Determine the [x, y] coordinate at the center of the cell enclosing the given text.  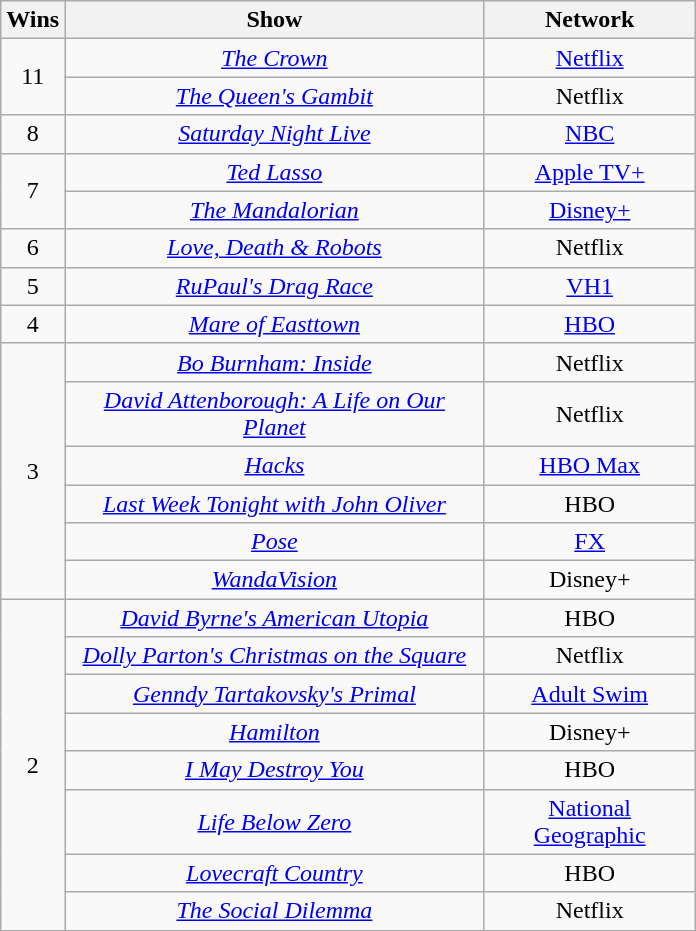
Hacks [274, 465]
11 [33, 77]
Wins [33, 20]
The Social Dilemma [274, 911]
2 [33, 765]
Lovecraft Country [274, 873]
HBO Max [590, 465]
The Queen's Gambit [274, 96]
Love, Death & Robots [274, 248]
Genndy Tartakovsky's Primal [274, 694]
RuPaul's Drag Race [274, 286]
Network [590, 20]
8 [33, 134]
4 [33, 324]
7 [33, 191]
The Mandalorian [274, 210]
Show [274, 20]
National Geographic [590, 822]
Bo Burnham: Inside [274, 362]
Hamilton [274, 732]
Dolly Parton's Christmas on the Square [274, 656]
I May Destroy You [274, 770]
Adult Swim [590, 694]
WandaVision [274, 580]
3 [33, 470]
David Byrne's American Utopia [274, 618]
VH1 [590, 286]
FX [590, 542]
Pose [274, 542]
NBC [590, 134]
Mare of Easttown [274, 324]
Life Below Zero [274, 822]
David Attenborough: A Life on Our Planet [274, 414]
The Crown [274, 58]
Ted Lasso [274, 172]
Last Week Tonight with John Oliver [274, 503]
6 [33, 248]
Saturday Night Live [274, 134]
5 [33, 286]
Apple TV+ [590, 172]
